Determine the [X, Y] coordinate at the center of the cell enclosing the given text.  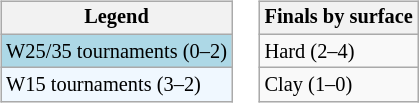
W25/35 tournaments (0–2) [116, 51]
Hard (2–4) [339, 51]
Legend [116, 18]
Finals by surface [339, 18]
W15 tournaments (3–2) [116, 85]
Clay (1–0) [339, 85]
